Capture the cell that displays the provided text and extract its [x, y] central coordinate. 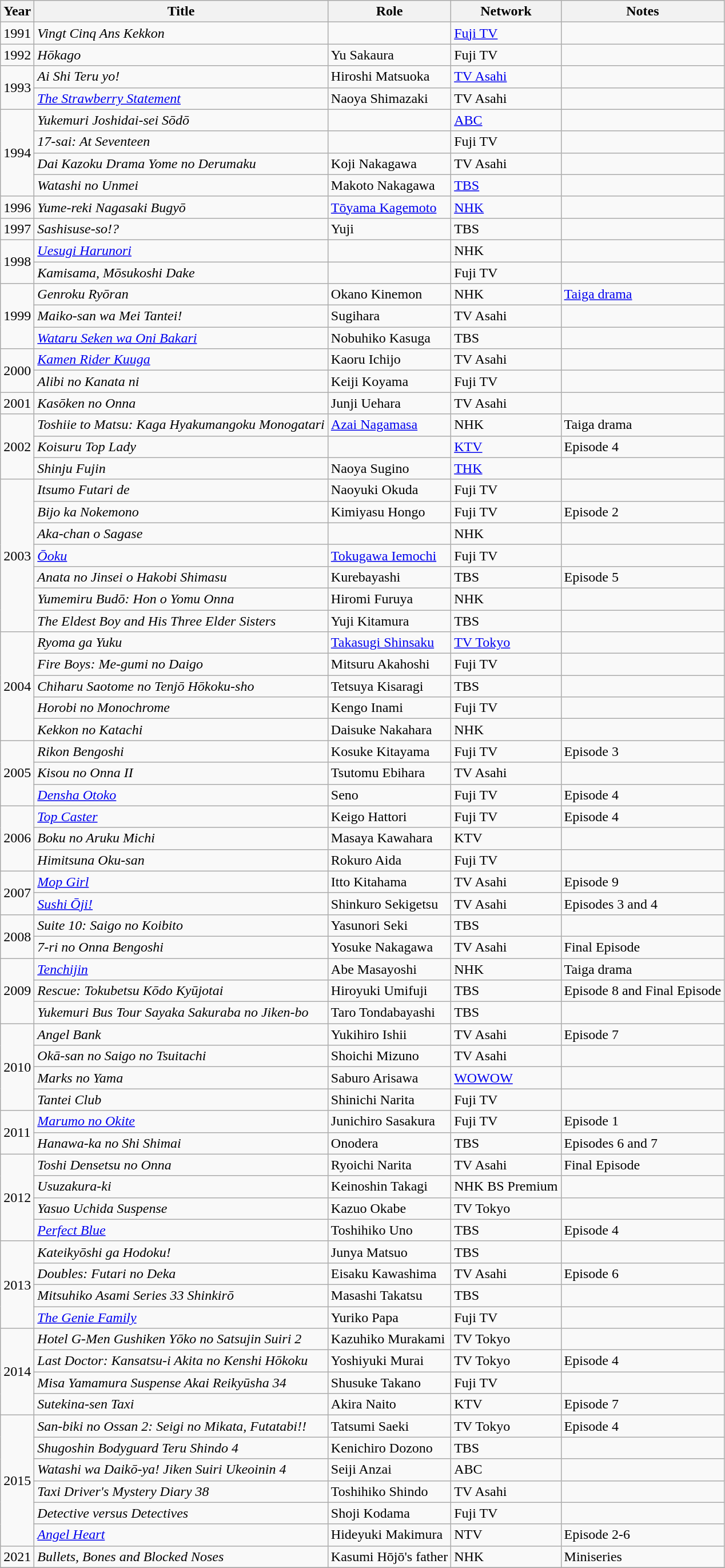
Ai Shi Teru yo! [181, 77]
Kateikyōshi ga Hodoku! [181, 1252]
The Strawberry Statement [181, 98]
Yasunori Seki [389, 925]
Eisaku Kawashima [389, 1273]
Mop Girl [181, 882]
Masaya Kawahara [389, 838]
Hotel G-Men Gushiken Yōko no Satsujin Suiri 2 [181, 1339]
Angel Heart [181, 1535]
Episode 2-6 [643, 1535]
Akira Naito [389, 1404]
Okā-san no Saigo no Tsuitachi [181, 1056]
Seno [389, 795]
Shoichi Mizuno [389, 1056]
Toshi Densetsu no Onna [181, 1165]
Tetsuya Kisaragi [389, 686]
Kamisama, Mōsukoshi Dake [181, 273]
Title [181, 11]
Last Doctor: Kansatsu-i Akita no Kenshi Hōkoku [181, 1361]
Wataru Seken wa Oni Bakari [181, 338]
2005 [17, 773]
Shugoshin Bodyguard Teru Shindo 4 [181, 1448]
Ryoma ga Yuku [181, 643]
Shinju Fujin [181, 468]
Yuriko Papa [389, 1317]
Kazuo Okabe [389, 1208]
1993 [17, 87]
Himitsuna Oku-san [181, 860]
Yume-reki Nagasaki Bugyō [181, 207]
Aka-chan o Sagase [181, 534]
Tsutomu Ebihara [389, 773]
1992 [17, 55]
Naoya Sugino [389, 468]
Episodes 6 and 7 [643, 1143]
Watashi wa Daikō-ya! Jiken Suiri Ukeoinin 4 [181, 1470]
17-sai: At Seventeen [181, 142]
Shinkuro Sekigetsu [389, 904]
Misa Yamamura Suspense Akai Reikyūsha 34 [181, 1383]
Episode 8 and Final Episode [643, 991]
The Genie Family [181, 1317]
2002 [17, 447]
Kekkon no Katachi [181, 730]
2011 [17, 1132]
Yu Sakaura [389, 55]
1994 [17, 153]
Abe Masayoshi [389, 969]
Kazuhiko Murakami [389, 1339]
Episode 9 [643, 882]
2004 [17, 686]
Seiji Anzai [389, 1470]
Maiko-san wa Mei Tantei! [181, 316]
Sushi Ōji! [181, 904]
2010 [17, 1067]
2003 [17, 555]
2009 [17, 991]
Itsumo Futari de [181, 490]
THK [506, 468]
Boku no Aruku Michi [181, 838]
2014 [17, 1372]
Shusuke Takano [389, 1383]
Yuji Kitamura [389, 620]
Top Caster [181, 817]
Miniseries [643, 1557]
Episode 2 [643, 512]
Naoya Shimazaki [389, 98]
Kosuke Kitayama [389, 751]
Network [506, 11]
Kisou no Onna II [181, 773]
Anata no Jinsei o Hakobi Shimasu [181, 577]
Tōyama Kagemoto [389, 207]
Densha Otoko [181, 795]
Hiroshi Matsuoka [389, 77]
Uesugi Harunori [181, 250]
Mitsuhiko Asami Series 33 Shinkirō [181, 1295]
Kurebayashi [389, 577]
Toshiie to Matsu: Kaga Hyakumangoku Monogatari [181, 425]
Bijo ka Nokemono [181, 512]
Okano Kinemon [389, 295]
2021 [17, 1557]
Yukemuri Joshidai-sei Sōdō [181, 120]
Toshihiko Shindo [389, 1491]
Keiji Koyama [389, 381]
1998 [17, 261]
Shinichi Narita [389, 1100]
Angel Bank [181, 1034]
Itto Kitahama [389, 882]
2013 [17, 1284]
Tatsumi Saeki [389, 1426]
Junji Uehara [389, 403]
WOWOW [506, 1078]
Alibi no Kanata ni [181, 381]
Episode 1 [643, 1121]
Junya Matsuo [389, 1252]
Rikon Bengoshi [181, 751]
Masashi Takatsu [389, 1295]
Kasōken no Onna [181, 403]
Makoto Nakagawa [389, 185]
Ōoku [181, 555]
Fire Boys: Me-gumi no Daigo [181, 664]
Rokuro Aida [389, 860]
Watashi no Unmei [181, 185]
1996 [17, 207]
Kasumi Hōjō's father [389, 1557]
Doubles: Futari no Deka [181, 1273]
Hiromi Furuya [389, 599]
1991 [17, 33]
Tantei Club [181, 1100]
1997 [17, 229]
Episode 6 [643, 1273]
2007 [17, 893]
San-biki no Ossan 2: Seigi no Mikata, Futatabi!! [181, 1426]
Naoyuki Okuda [389, 490]
Rescue: Tokubetsu Kōdo Kyūjotai [181, 991]
2015 [17, 1481]
Keigo Hattori [389, 817]
Kenichiro Dozono [389, 1448]
2006 [17, 838]
Azai Nagamasa [389, 425]
Episodes 3 and 4 [643, 904]
2012 [17, 1197]
Sugihara [389, 316]
2001 [17, 403]
Yoshiyuki Murai [389, 1361]
Marks no Yama [181, 1078]
Kaoru Ichijo [389, 360]
Perfect Blue [181, 1230]
Tenchijin [181, 969]
Genroku Ryōran [181, 295]
NTV [506, 1535]
Yumemiru Budō: Hon o Yomu Onna [181, 599]
Koji Nakagawa [389, 164]
Kimiyasu Hongo [389, 512]
Junichiro Sasakura [389, 1121]
Shoji Kodama [389, 1513]
Daisuke Nakahara [389, 730]
Sutekina-sen Taxi [181, 1404]
Episode 3 [643, 751]
Sashisuse-so!? [181, 229]
Kamen Rider Kuuga [181, 360]
Yosuke Nakagawa [389, 947]
Tokugawa Iemochi [389, 555]
Mitsuru Akahoshi [389, 664]
Yukemuri Bus Tour Sayaka Sakuraba no Jiken-bo [181, 1013]
Onodera [389, 1143]
Marumo no Okite [181, 1121]
Yuji [389, 229]
Hiroyuki Umifuji [389, 991]
1999 [17, 316]
Episode 5 [643, 577]
Chiharu Saotome no Tenjō Hōkoku-sho [181, 686]
Notes [643, 11]
Yasuo Uchida Suspense [181, 1208]
NHK BS Premium [506, 1187]
Detective versus Detectives [181, 1513]
The Eldest Boy and His Three Elder Sisters [181, 620]
2008 [17, 936]
Koisuru Top Lady [181, 447]
Yukihiro Ishii [389, 1034]
Usuzakura-ki [181, 1187]
Kengo Inami [389, 708]
Bullets, Bones and Blocked Noses [181, 1557]
Toshihiko Uno [389, 1230]
7-ri no Onna Bengoshi [181, 947]
Saburo Arisawa [389, 1078]
Taxi Driver's Mystery Diary 38 [181, 1491]
Hōkago [181, 55]
Nobuhiko Kasuga [389, 338]
Keinoshin Takagi [389, 1187]
Role [389, 11]
Hanawa-ka no Shi Shimai [181, 1143]
Ryoichi Narita [389, 1165]
Suite 10: Saigo no Koibito [181, 925]
Horobi no Monochrome [181, 708]
2000 [17, 371]
Taro Tondabayashi [389, 1013]
Takasugi Shinsaku [389, 643]
Year [17, 11]
Dai Kazoku Drama Yome no Derumaku [181, 164]
Hideyuki Makimura [389, 1535]
Vingt Cinq Ans Kekkon [181, 33]
